Determine the [x, y] coordinate at the center of the cell enclosing the given text.  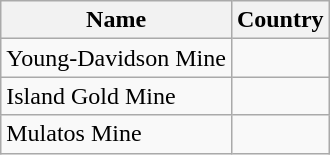
Name [116, 20]
Mulatos Mine [116, 134]
Island Gold Mine [116, 96]
Young-Davidson Mine [116, 58]
Country [280, 20]
